Output the (X, Y) coordinate of the center of the cell containing the given text.  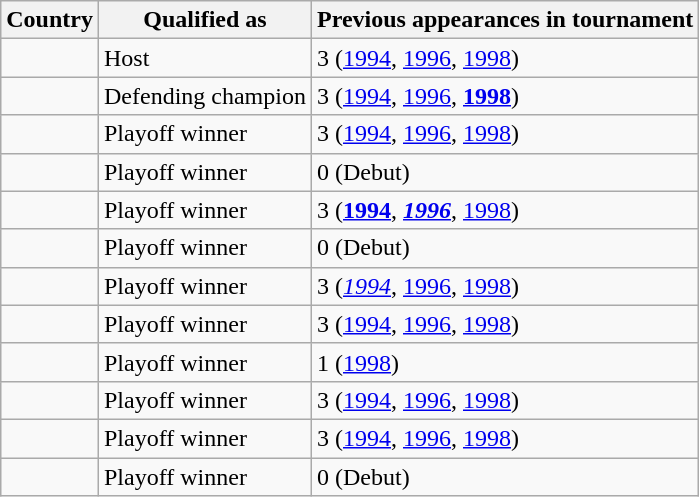
Country (50, 20)
Previous appearances in tournament (504, 20)
Host (204, 58)
Defending champion (204, 96)
Qualified as (204, 20)
1 (1998) (504, 362)
